Determine the [x, y] coordinate at the center of the cell enclosing the given text.  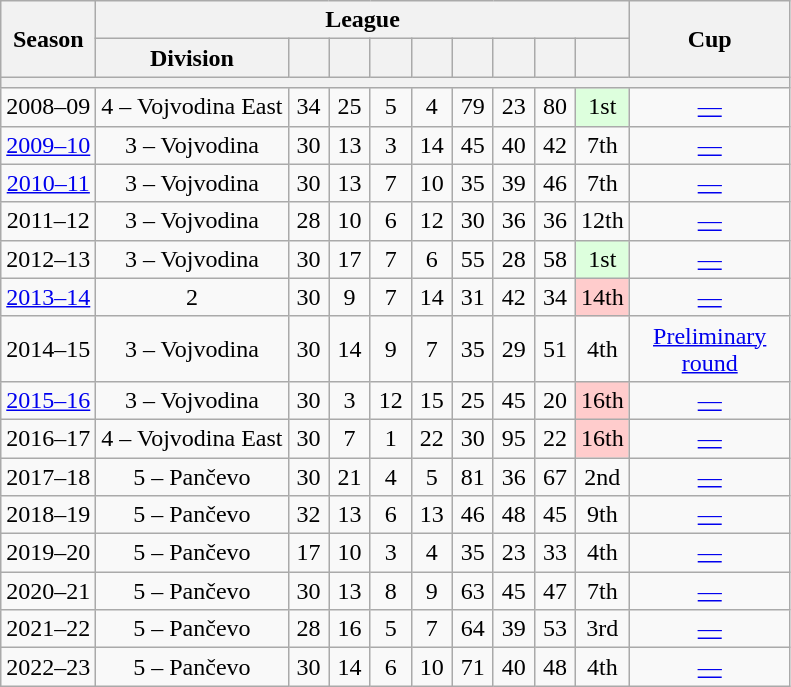
58 [554, 259]
33 [554, 553]
Division [192, 58]
29 [514, 348]
53 [554, 629]
League [362, 20]
2022–23 [48, 667]
15 [432, 400]
67 [554, 477]
8 [390, 591]
Preliminary round [710, 348]
80 [554, 107]
63 [472, 591]
2013–14 [48, 297]
2008–09 [48, 107]
2020–21 [48, 591]
20 [554, 400]
2016–17 [48, 438]
51 [554, 348]
16 [350, 629]
2 [192, 297]
81 [472, 477]
2018–19 [48, 515]
2010–11 [48, 183]
31 [472, 297]
14th [602, 297]
71 [472, 667]
47 [554, 591]
2012–13 [48, 259]
1 [390, 438]
12th [602, 221]
95 [514, 438]
2021–22 [48, 629]
55 [472, 259]
9th [602, 515]
79 [472, 107]
2017–18 [48, 477]
2015–16 [48, 400]
2011–12 [48, 221]
Season [48, 39]
64 [472, 629]
3rd [602, 629]
21 [350, 477]
2019–20 [48, 553]
2009–10 [48, 145]
32 [308, 515]
Cup [710, 39]
2014–15 [48, 348]
2nd [602, 477]
